Output the [x, y] coordinate of the center of the cell containing the given text.  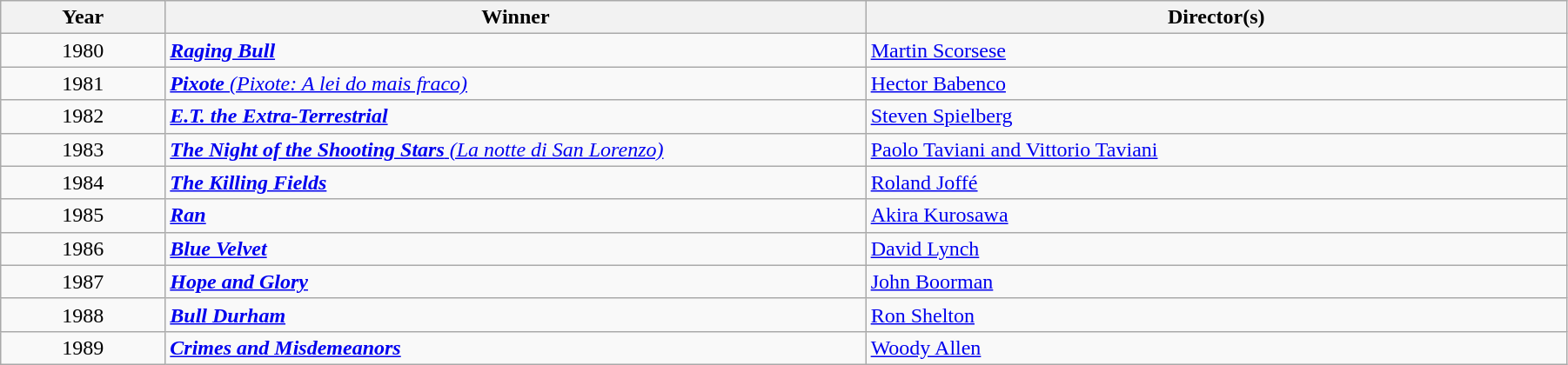
Woody Allen [1216, 348]
1983 [84, 149]
Year [84, 17]
Raging Bull [515, 50]
Bull Durham [515, 315]
1988 [84, 315]
1982 [84, 116]
Ran [515, 216]
Akira Kurosawa [1216, 216]
Winner [515, 17]
1987 [84, 282]
E.T. the Extra-Terrestrial [515, 116]
Paolo Taviani and Vittorio Taviani [1216, 149]
Blue Velvet [515, 249]
Hope and Glory [515, 282]
David Lynch [1216, 249]
Crimes and Misdemeanors [515, 348]
The Night of the Shooting Stars (La notte di San Lorenzo) [515, 149]
Director(s) [1216, 17]
John Boorman [1216, 282]
Ron Shelton [1216, 315]
Martin Scorsese [1216, 50]
Hector Babenco [1216, 83]
1980 [84, 50]
1989 [84, 348]
The Killing Fields [515, 182]
1986 [84, 249]
1985 [84, 216]
Pixote (Pixote: A lei do mais fraco) [515, 83]
Roland Joffé [1216, 182]
1981 [84, 83]
Steven Spielberg [1216, 116]
1984 [84, 182]
